Locate the cell with the specified text and output its (X, Y) center coordinate. 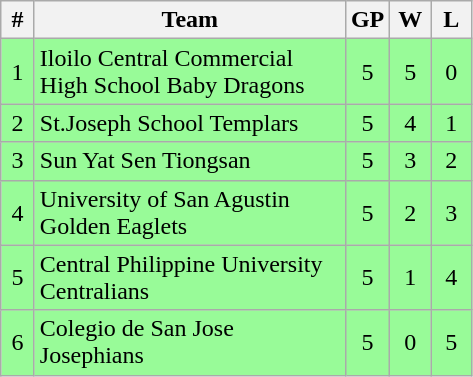
W (410, 20)
Iloilo Central Commercial High School Baby Dragons (190, 72)
University of San Agustin Golden Eaglets (190, 212)
6 (18, 342)
GP (367, 20)
Sun Yat Sen Tiongsan (190, 161)
Team (190, 20)
L (452, 20)
Central Philippine University Centralians (190, 278)
# (18, 20)
Colegio de San Jose Josephians (190, 342)
St.Joseph School Templars (190, 123)
